Pinpoint the cell where the given text exists, returning its [x, y] midpoint coordinate. 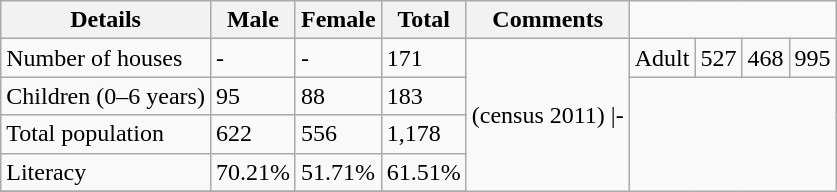
51.71% [338, 172]
61.51% [424, 172]
Literacy [106, 172]
183 [424, 96]
Children (0–6 years) [106, 96]
Total population [106, 134]
88 [338, 96]
527 [718, 58]
Details [106, 20]
Adult [662, 58]
Female [338, 20]
Comments [548, 20]
1,178 [424, 134]
622 [252, 134]
(census 2011) |- [548, 115]
556 [338, 134]
Total [424, 20]
Number of houses [106, 58]
Male [252, 20]
171 [424, 58]
95 [252, 96]
995 [812, 58]
468 [766, 58]
70.21% [252, 172]
